Search for the cell housing the specified text and yield its (x, y) center coordinate. 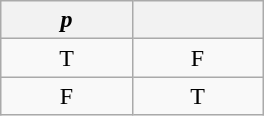
p (66, 20)
